Extract the (x, y) coordinate from the center of the cell holding the provided text.  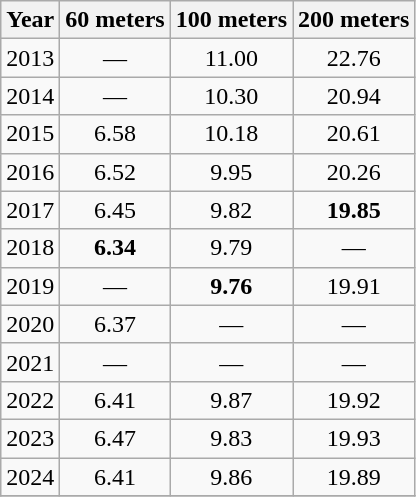
2024 (30, 477)
9.95 (231, 172)
2016 (30, 172)
60 meters (115, 20)
2013 (30, 58)
6.58 (115, 134)
2017 (30, 210)
9.87 (231, 400)
6.47 (115, 438)
2018 (30, 248)
19.93 (353, 438)
9.79 (231, 248)
6.52 (115, 172)
19.92 (353, 400)
6.45 (115, 210)
2020 (30, 324)
20.26 (353, 172)
22.76 (353, 58)
9.76 (231, 286)
11.00 (231, 58)
200 meters (353, 20)
19.89 (353, 477)
9.86 (231, 477)
19.91 (353, 286)
2021 (30, 362)
100 meters (231, 20)
19.85 (353, 210)
20.94 (353, 96)
20.61 (353, 134)
2022 (30, 400)
2019 (30, 286)
9.83 (231, 438)
2023 (30, 438)
6.34 (115, 248)
Year (30, 20)
2015 (30, 134)
2014 (30, 96)
10.18 (231, 134)
10.30 (231, 96)
6.37 (115, 324)
9.82 (231, 210)
